From the cell containing the given text, extract its center point as (X, Y) coordinate. 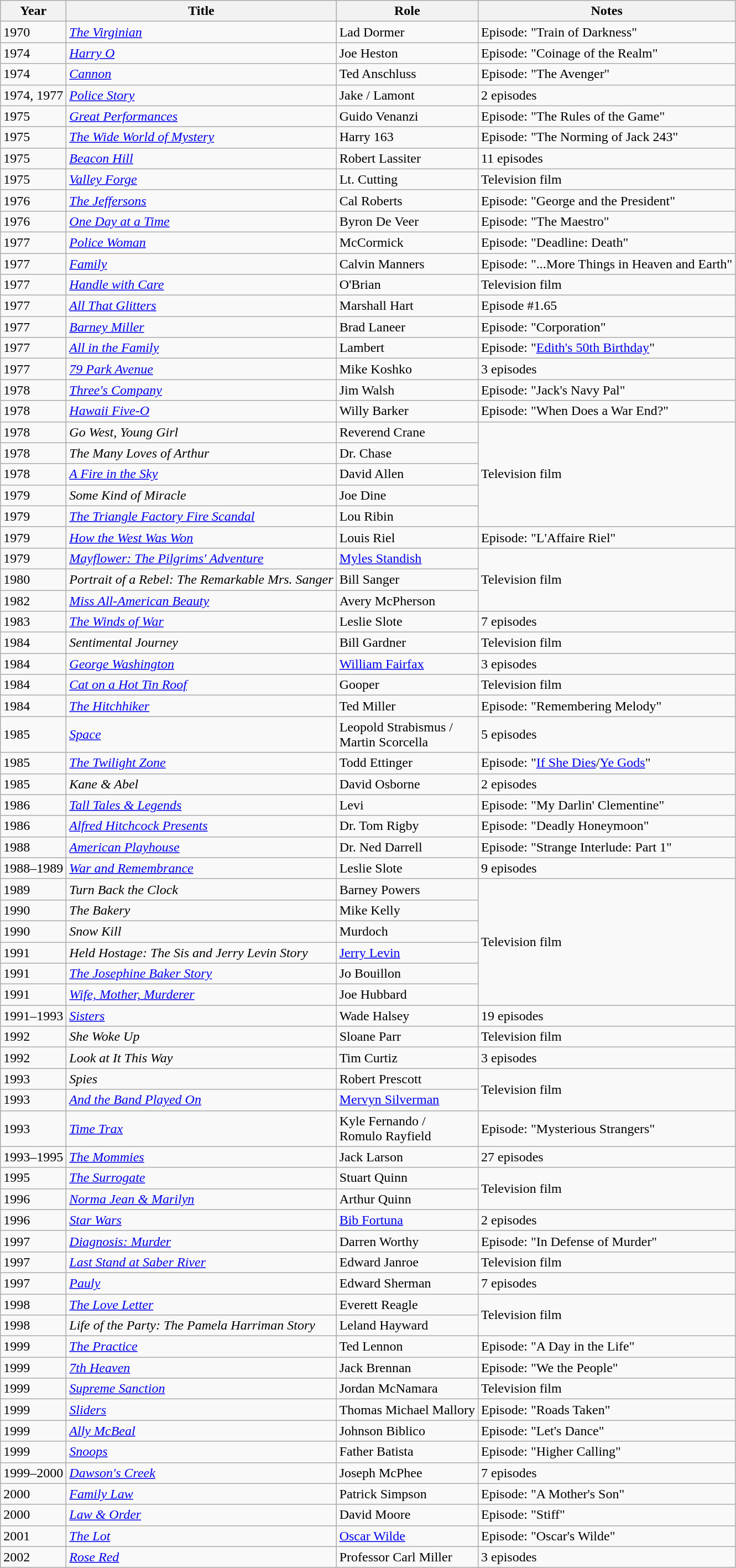
The Bakery (201, 910)
Lou Ribin (407, 516)
Go West, Young Girl (201, 432)
1974, 1977 (33, 95)
Ted Lennon (407, 1347)
Guido Venanzi (407, 116)
Lambert (407, 348)
And the Band Played On (201, 1100)
1980 (33, 579)
Jo Bouillon (407, 974)
Willy Barker (407, 411)
All in the Family (201, 348)
Joseph McPhee (407, 1473)
Marshall Hart (407, 306)
1991–1993 (33, 1016)
Louis Riel (407, 537)
She Woke Up (201, 1037)
Episode: "A Mother's Son" (606, 1494)
Last Stand at Saber River (201, 1262)
Ally McBeal (201, 1431)
Sliders (201, 1410)
Bill Sanger (407, 579)
Beacon Hill (201, 158)
Time Trax (201, 1129)
Episode: "When Does a War End?" (606, 411)
Held Hostage: The Sis and Jerry Levin Story (201, 952)
Role (407, 11)
Episode: "Roads Taken" (606, 1410)
Episode: "Remembering Melody" (606, 706)
A Fire in the Sky (201, 474)
1993–1995 (33, 1157)
The Love Letter (201, 1304)
Kane & Abel (201, 784)
Title (201, 11)
William Fairfax (407, 664)
Snow Kill (201, 931)
Episode: "George and the President" (606, 200)
American Playhouse (201, 847)
Cannon (201, 74)
Space (201, 735)
Lad Dormer (407, 32)
Episode: "Strange Interlude: Part 1" (606, 847)
Episode: "The Rules of the Game" (606, 116)
The Twilight Zone (201, 763)
Episode: "Jack's Navy Pal" (606, 390)
Look at It This Way (201, 1058)
Police Woman (201, 242)
Levi (407, 805)
Diagnosis: Murder (201, 1241)
Family Law (201, 1494)
1988 (33, 847)
1999–2000 (33, 1473)
Episode: "The Avenger" (606, 74)
Tim Curtiz (407, 1058)
Arthur Quinn (407, 1199)
Episode: "A Day in the Life" (606, 1347)
1982 (33, 600)
All That Glitters (201, 306)
Tall Tales & Legends (201, 805)
O'Brian (407, 285)
Gooper (407, 685)
Episode: "Corporation" (606, 327)
Harry O (201, 53)
Calvin Manners (407, 264)
Barney Miller (201, 327)
The Josephine Baker Story (201, 974)
Norma Jean & Marilyn (201, 1199)
2002 (33, 1557)
Police Story (201, 95)
Three's Company (201, 390)
The Practice (201, 1347)
Reverend Crane (407, 432)
19 episodes (606, 1016)
Oscar Wilde (407, 1536)
Mike Kelly (407, 910)
11 episodes (606, 158)
Sloane Parr (407, 1037)
Year (33, 11)
Cat on a Hot Tin Roof (201, 685)
Brad Laneer (407, 327)
Joe Heston (407, 53)
Episode: "We the People" (606, 1368)
Robert Prescott (407, 1079)
Thomas Michael Mallory (407, 1410)
Great Performances (201, 116)
Mayflower: The Pilgrims' Adventure (201, 558)
Miss All-American Beauty (201, 600)
Jack Larson (407, 1157)
Johnson Biblico (407, 1431)
Turn Back the Clock (201, 889)
Mervyn Silverman (407, 1100)
Wife, Mother, Murderer (201, 995)
The Jeffersons (201, 200)
Murdoch (407, 931)
Hawaii Five-O (201, 411)
5 episodes (606, 735)
Stuart Quinn (407, 1178)
Sisters (201, 1016)
The Mommies (201, 1157)
Episode: "Edith's 50th Birthday" (606, 348)
Mike Koshko (407, 369)
Some Kind of Miracle (201, 495)
Episode: "Train of Darkness" (606, 32)
Bill Gardner (407, 643)
The Surrogate (201, 1178)
Patrick Simpson (407, 1494)
Cal Roberts (407, 200)
27 episodes (606, 1157)
1983 (33, 622)
Avery McPherson (407, 600)
Episode: "The Maestro" (606, 221)
Episode: "In Defense of Murder" (606, 1241)
Edward Janroe (407, 1262)
2001 (33, 1536)
1995 (33, 1178)
Leland Hayward (407, 1326)
The Virginian (201, 32)
1989 (33, 889)
Episode: "Deadly Honeymoon" (606, 826)
Episode: "...More Things in Heaven and Earth" (606, 264)
Jordan McNamara (407, 1389)
Robert Lassiter (407, 158)
Valley Forge (201, 179)
Dr. Ned Darrell (407, 847)
Spies (201, 1079)
Snoops (201, 1452)
Family (201, 264)
Bib Fortuna (407, 1220)
Episode: "Deadline: Death" (606, 242)
Law & Order (201, 1515)
Life of the Party: The Pamela Harriman Story (201, 1326)
Edward Sherman (407, 1283)
David Osborne (407, 784)
Handle with Care (201, 285)
Everett Reagle (407, 1304)
The Wide World of Mystery (201, 137)
The Hitchhiker (201, 706)
Father Batista (407, 1452)
9 episodes (606, 868)
Darren Worthy (407, 1241)
Kyle Fernando /Romulo Rayfield (407, 1129)
Harry 163 (407, 137)
Wade Halsey (407, 1016)
Jack Brennan (407, 1368)
1988–1989 (33, 868)
Jerry Levin (407, 952)
Episode: "Let's Dance" (606, 1431)
Byron De Veer (407, 221)
Jim Walsh (407, 390)
Episode: "The Norming of Jack 243" (606, 137)
Dr. Tom Rigby (407, 826)
Pauly (201, 1283)
Episode: "Coinage of the Realm" (606, 53)
Dr. Chase (407, 453)
Barney Powers (407, 889)
Todd Ettinger (407, 763)
Supreme Sanction (201, 1389)
Ted Miller (407, 706)
The Winds of War (201, 622)
Joe Dine (407, 495)
The Triangle Factory Fire Scandal (201, 516)
Myles Standish (407, 558)
The Many Loves of Arthur (201, 453)
Portrait of a Rebel: The Remarkable Mrs. Sanger (201, 579)
Joe Hubbard (407, 995)
7th Heaven (201, 1368)
Episode: "My Darlin' Clementine" (606, 805)
Episode #1.65 (606, 306)
Episode: "If She Dies/Ye Gods" (606, 763)
How the West Was Won (201, 537)
Dawson's Creek (201, 1473)
Episode: "Stiff" (606, 1515)
Episode: "Higher Calling" (606, 1452)
Sentimental Journey (201, 643)
Alfred Hitchcock Presents (201, 826)
Lt. Cutting (407, 179)
McCormick (407, 242)
David Allen (407, 474)
War and Remembrance (201, 868)
1970 (33, 32)
Jake / Lamont (407, 95)
Rose Red (201, 1557)
Professor Carl Miller (407, 1557)
Episode: "L'Affaire Riel" (606, 537)
Ted Anschluss (407, 74)
Notes (606, 11)
Star Wars (201, 1220)
Leopold Strabismus /Martin Scorcella (407, 735)
David Moore (407, 1515)
The Lot (201, 1536)
Episode: "Mysterious Strangers" (606, 1129)
Episode: "Oscar's Wilde" (606, 1536)
George Washington (201, 664)
One Day at a Time (201, 221)
79 Park Avenue (201, 369)
